Pinpoint the cell where the given text exists, returning its (x, y) midpoint coordinate. 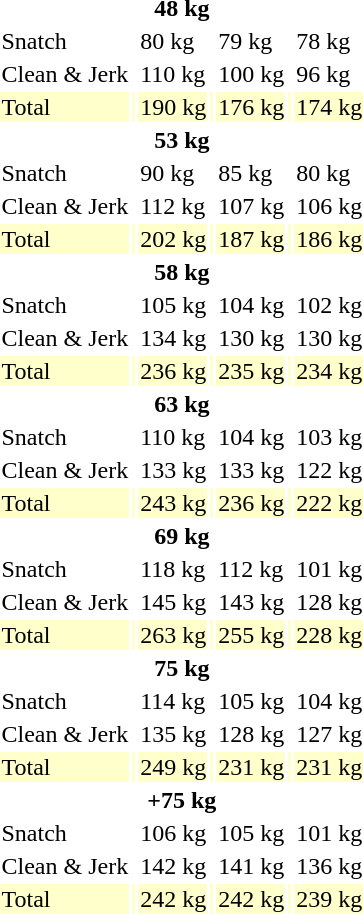
243 kg (174, 503)
142 kg (174, 866)
85 kg (252, 173)
130 kg (252, 338)
143 kg (252, 602)
249 kg (174, 767)
79 kg (252, 41)
106 kg (174, 833)
187 kg (252, 239)
107 kg (252, 206)
90 kg (174, 173)
134 kg (174, 338)
118 kg (174, 569)
202 kg (174, 239)
263 kg (174, 635)
141 kg (252, 866)
235 kg (252, 371)
255 kg (252, 635)
100 kg (252, 74)
231 kg (252, 767)
190 kg (174, 107)
135 kg (174, 734)
128 kg (252, 734)
145 kg (174, 602)
176 kg (252, 107)
80 kg (174, 41)
114 kg (174, 701)
